Capture the cell that displays the provided text and extract its (X, Y) central coordinate. 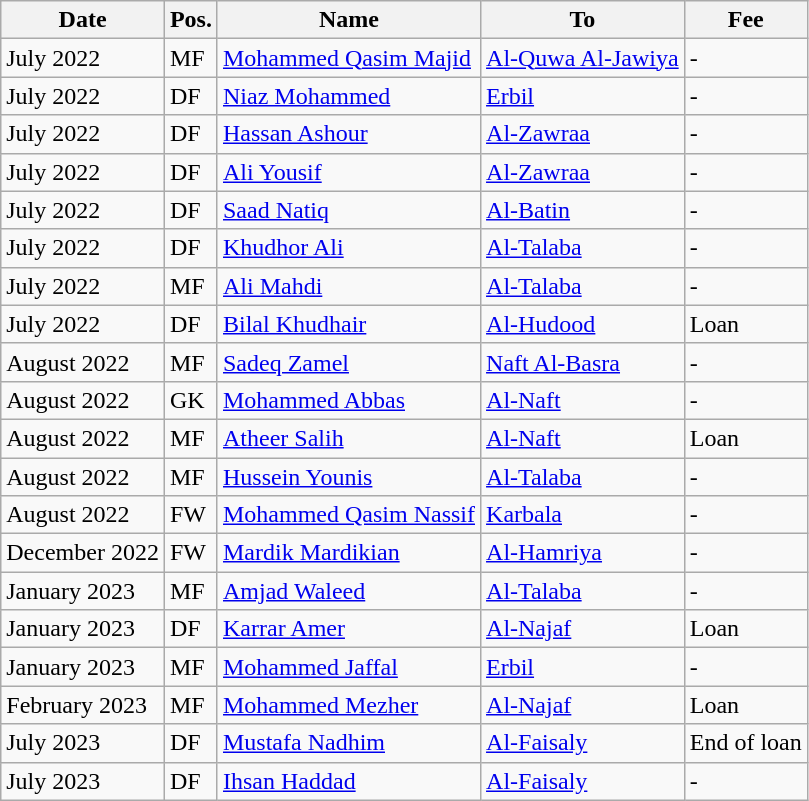
Mustafa Nadhim (348, 743)
Al-Hudood (583, 324)
Al-Batin (583, 210)
February 2023 (83, 705)
Karrar Amer (348, 629)
Ali Yousif (348, 172)
Sadeq Zamel (348, 362)
Name (348, 20)
Naft Al-Basra (583, 362)
Amjad Waleed (348, 591)
Mohammed Abbas (348, 400)
Pos. (190, 20)
Ali Mahdi (348, 286)
Mardik Mardikian (348, 553)
Karbala (583, 515)
Hassan Ashour (348, 134)
Bilal Khudhair (348, 324)
Hussein Younis (348, 477)
Date (83, 20)
Mohammed Mezher (348, 705)
Mohammed Qasim Majid (348, 58)
Mohammed Qasim Nassif (348, 515)
Mohammed Jaffal (348, 667)
GK (190, 400)
Al-Hamriya (583, 553)
Fee (746, 20)
End of loan (746, 743)
Al-Quwa Al-Jawiya (583, 58)
Niaz Mohammed (348, 96)
To (583, 20)
Khudhor Ali (348, 248)
Ihsan Haddad (348, 781)
December 2022 (83, 553)
Saad Natiq (348, 210)
Atheer Salih (348, 438)
